Provide the (X, Y) coordinate of the cell's center where the given text is located.  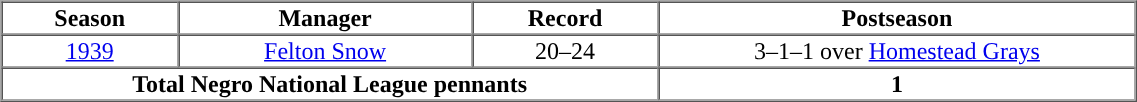
Season (90, 18)
1 (897, 84)
Manager (325, 18)
1939 (90, 50)
3–1–1 over Homestead Grays (897, 50)
Total Negro National League pennants (330, 84)
Felton Snow (325, 50)
Postseason (897, 18)
Record (565, 18)
20–24 (565, 50)
